For the text-containing cell, return its midpoint in [X, Y] coordinate format. 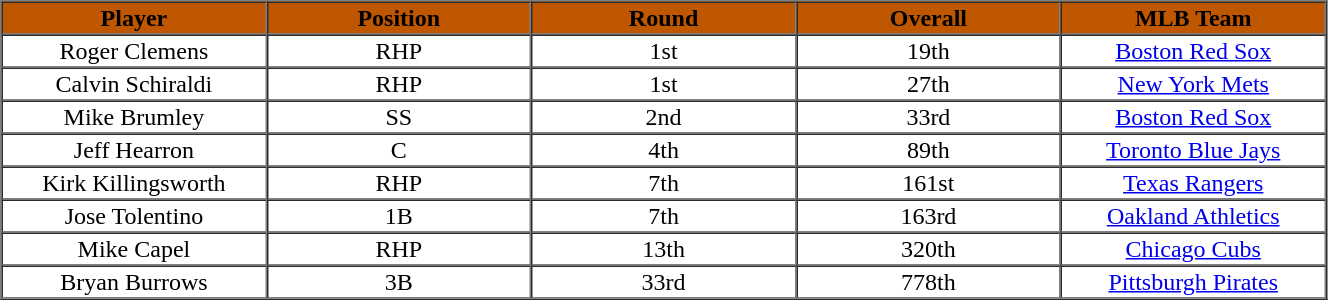
Position [398, 18]
Pittsburgh Pirates [1194, 282]
19th [928, 50]
2nd [664, 116]
3B [398, 282]
MLB Team [1194, 18]
Mike Capel [134, 248]
Chicago Cubs [1194, 248]
Round [664, 18]
Calvin Schiraldi [134, 84]
Oakland Athletics [1194, 216]
Jose Tolentino [134, 216]
Bryan Burrows [134, 282]
Kirk Killingsworth [134, 182]
Texas Rangers [1194, 182]
Roger Clemens [134, 50]
89th [928, 150]
Toronto Blue Jays [1194, 150]
Overall [928, 18]
Mike Brumley [134, 116]
320th [928, 248]
13th [664, 248]
1B [398, 216]
C [398, 150]
4th [664, 150]
SS [398, 116]
163rd [928, 216]
778th [928, 282]
Jeff Hearron [134, 150]
New York Mets [1194, 84]
Player [134, 18]
27th [928, 84]
161st [928, 182]
